Find where the given text appears and provide that cell's center as [X, Y] coordinate. 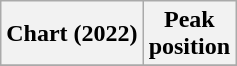
Peakposition [189, 34]
Chart (2022) [72, 34]
